Scan for the cell matching the given text and deliver its (x, y) coordinate at center. 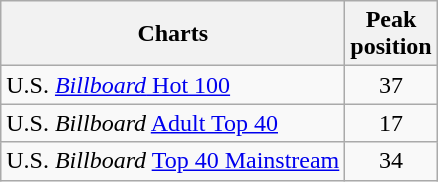
Charts (173, 34)
U.S. Billboard Hot 100 (173, 85)
34 (391, 161)
Peakposition (391, 34)
U.S. Billboard Top 40 Mainstream (173, 161)
U.S. Billboard Adult Top 40 (173, 123)
37 (391, 85)
17 (391, 123)
